Scan for the cell matching the given text and deliver its [x, y] coordinate at center. 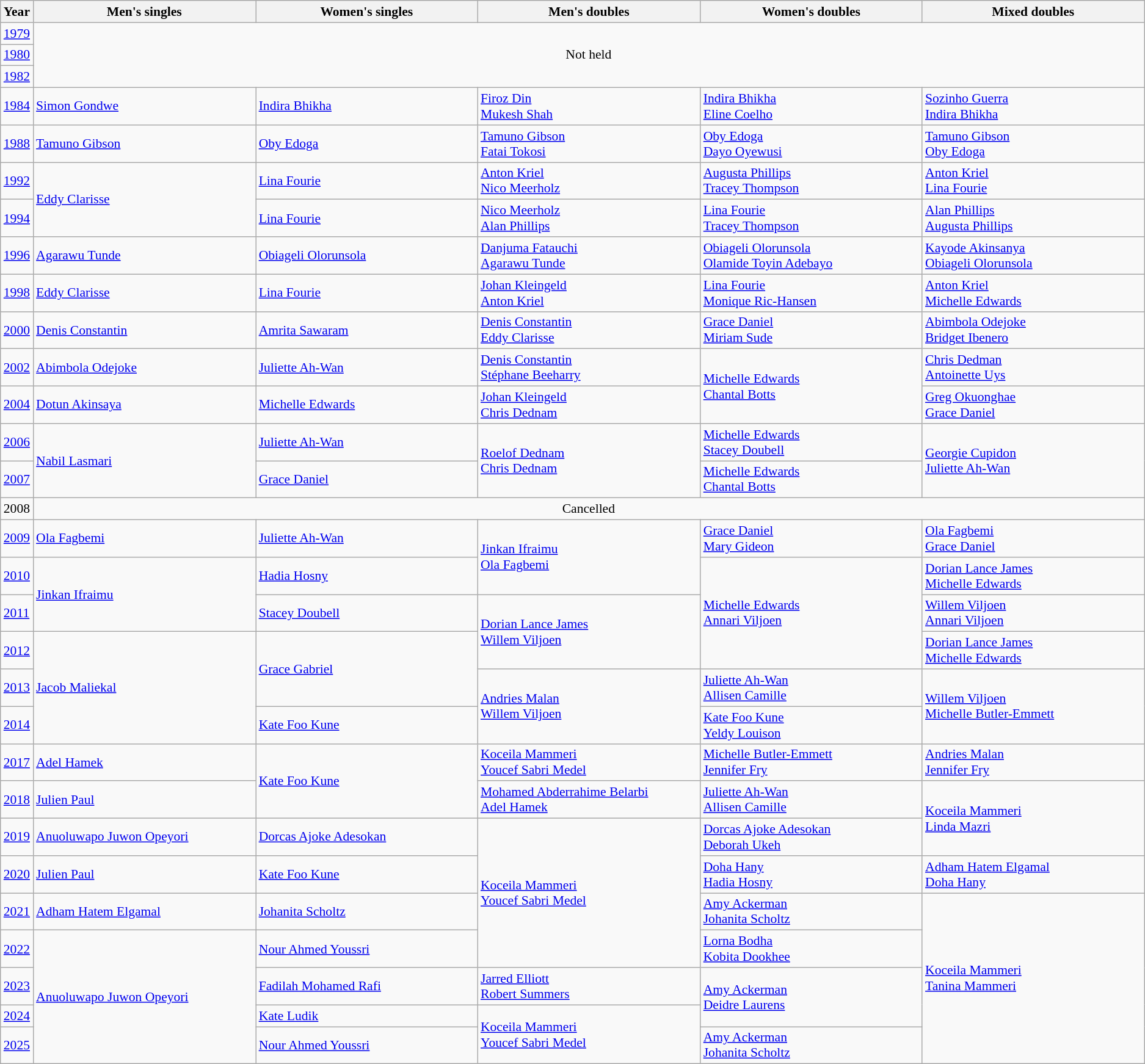
Jarred Elliott Robert Summers [589, 986]
Simon Gondwe [144, 106]
Grace Daniel Miriam Sude [811, 330]
Obiageli Olorunsola [366, 255]
Oby Edoga [366, 144]
Tamuno Gibson [144, 144]
Adham Hatem Elgamal Doha Hany [1033, 874]
Oby Edoga Dayo Oyewusi [811, 144]
1994 [17, 219]
Year [17, 12]
Augusta Phillips Tracey Thompson [811, 181]
Adel Hamek [144, 762]
2007 [17, 480]
Willem Viljoen Michelle Butler-Emmett [1033, 706]
2009 [17, 538]
Jinkan Ifraimu Ola Fagbemi [589, 557]
Lina Fourie Tracey Thompson [811, 219]
2013 [17, 687]
Amrita Sawaram [366, 330]
Michelle Edwards Stacey Doubell [811, 442]
Johanita Scholtz [366, 912]
Dorian Lance James Willem Viljoen [589, 632]
1992 [17, 181]
2010 [17, 576]
Amy Ackerman Deidre Laurens [811, 997]
Denis Constantin [144, 330]
Kayode Akinsanya Obiageli Olorunsola [1033, 255]
Indira Bhikha [366, 106]
Mohamed Abderrahime Belarbi Adel Hamek [589, 800]
2012 [17, 651]
Adham Hatem Elgamal [144, 912]
Lorna Bodha Kobita Dookhee [811, 949]
Cancelled [589, 509]
Men's singles [144, 12]
Hadia Hosny [366, 576]
2022 [17, 949]
Alan Phillips Augusta Phillips [1033, 219]
2002 [17, 367]
Abimbola Odejoke Bridget Ibenero [1033, 330]
Johan Kleingeld Anton Kriel [589, 293]
Sozinho Guerra Indira Bhikha [1033, 106]
Women's doubles [811, 12]
Ola Fagbemi Grace Daniel [1033, 538]
Tamuno Gibson Fatai Tokosi [589, 144]
Andries Malan Jennifer Fry [1033, 762]
Dotun Akinsaya [144, 405]
Johan Kleingeld Chris Dednam [589, 405]
1984 [17, 106]
Women's singles [366, 12]
Mixed doubles [1033, 12]
2019 [17, 838]
Stacey Doubell [366, 613]
Jacob Maliekal [144, 687]
2025 [17, 1045]
Firoz Din Mukesh Shah [589, 106]
Greg Okuonghae Grace Daniel [1033, 405]
Grace Daniel [366, 480]
2018 [17, 800]
Chris Dedman Antoinette Uys [1033, 367]
Jinkan Ifraimu [144, 595]
Michelle Butler-Emmett Jennifer Fry [811, 762]
Fadilah Mohamed Rafi [366, 986]
Anton Kriel Lina Fourie [1033, 181]
1996 [17, 255]
Grace Daniel Mary Gideon [811, 538]
Indira Bhikha Eline Coelho [811, 106]
Anton Kriel Nico Meerholz [589, 181]
2023 [17, 986]
Kate Ludik [366, 1016]
2014 [17, 725]
2024 [17, 1016]
2017 [17, 762]
2006 [17, 442]
Nabil Lasmari [144, 461]
Dorcas Ajoke Adesokan Deborah Ukeh [811, 838]
Anton Kriel Michelle Edwards [1033, 293]
1982 [17, 77]
Denis Constantin Eddy Clarisse [589, 330]
Koceila Mammeri Tanina Mammeri [1033, 979]
Men's doubles [589, 12]
Andries Malan Willem Viljoen [589, 706]
Obiageli Olorunsola Olamide Toyin Adebayo [811, 255]
Danjuma Fatauchi Agarawu Tunde [589, 255]
1980 [17, 55]
Grace Gabriel [366, 669]
Michelle Edwards Annari Viljoen [811, 613]
Nico Meerholz Alan Phillips [589, 219]
2008 [17, 509]
Abimbola Odejoke [144, 367]
Denis Constantin Stéphane Beeharry [589, 367]
2020 [17, 874]
Agarawu Tunde [144, 255]
1979 [17, 34]
Tamuno Gibson Oby Edoga [1033, 144]
Koceila Mammeri Linda Mazri [1033, 819]
Ola Fagbemi [144, 538]
Michelle Edwards [366, 405]
Willem Viljoen Annari Viljoen [1033, 613]
Roelof Dednam Chris Dednam [589, 461]
Lina Fourie Monique Ric-Hansen [811, 293]
Doha Hany Hadia Hosny [811, 874]
2004 [17, 405]
1998 [17, 293]
Kate Foo Kune Yeldy Louison [811, 725]
2000 [17, 330]
2011 [17, 613]
1988 [17, 144]
2021 [17, 912]
Georgie Cupidon Juliette Ah-Wan [1033, 461]
Not held [589, 55]
Dorcas Ajoke Adesokan [366, 838]
